Locate the cell with the specified text and output its [X, Y] center coordinate. 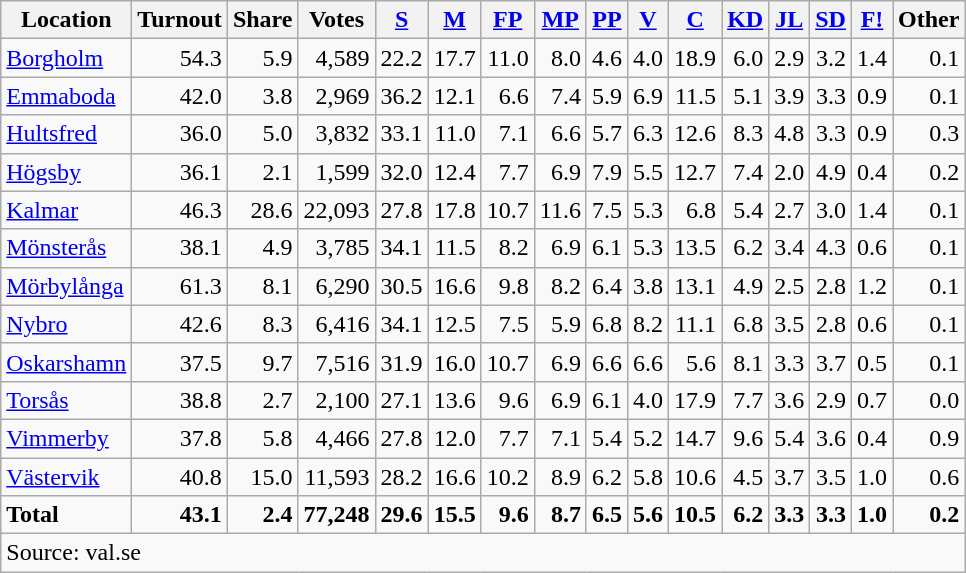
M [454, 20]
28.6 [262, 210]
2,100 [336, 400]
17.7 [454, 58]
4,466 [336, 438]
30.5 [402, 286]
7.9 [606, 172]
3.9 [790, 96]
28.2 [402, 477]
Borgholm [66, 58]
54.3 [180, 58]
Mörbylånga [66, 286]
12.0 [454, 438]
8.9 [560, 477]
Högsby [66, 172]
38.8 [180, 400]
Oskarshamn [66, 362]
18.9 [696, 58]
3,832 [336, 134]
13.6 [454, 400]
3.4 [790, 248]
2.5 [790, 286]
15.0 [262, 477]
KD [746, 20]
13.5 [696, 248]
7,516 [336, 362]
5.1 [746, 96]
Turnout [180, 20]
0.3 [929, 134]
12.6 [696, 134]
6.4 [606, 286]
0.5 [872, 362]
10.6 [696, 477]
6.0 [746, 58]
2.1 [262, 172]
36.2 [402, 96]
2,969 [336, 96]
FP [508, 20]
32.0 [402, 172]
9.8 [508, 286]
1.2 [872, 286]
JL [790, 20]
Hultsfred [66, 134]
Kalmar [66, 210]
4.8 [790, 134]
42.0 [180, 96]
29.6 [402, 515]
8.0 [560, 58]
Mönsterås [66, 248]
40.8 [180, 477]
12.4 [454, 172]
9.7 [262, 362]
5.5 [648, 172]
Source: val.se [483, 553]
31.9 [402, 362]
C [696, 20]
22,093 [336, 210]
Total [66, 515]
Other [929, 20]
16.0 [454, 362]
17.8 [454, 210]
Nybro [66, 324]
6.3 [648, 134]
22.2 [402, 58]
6,290 [336, 286]
3.0 [831, 210]
12.7 [696, 172]
MP [560, 20]
10.5 [696, 515]
11,593 [336, 477]
5.2 [648, 438]
10.2 [508, 477]
4.3 [831, 248]
15.5 [454, 515]
2.4 [262, 515]
F! [872, 20]
Votes [336, 20]
0.7 [872, 400]
6.5 [606, 515]
SD [831, 20]
Location [66, 20]
4.5 [746, 477]
12.1 [454, 96]
Torsås [66, 400]
42.6 [180, 324]
5.7 [606, 134]
12.5 [454, 324]
61.3 [180, 286]
11.6 [560, 210]
3,785 [336, 248]
6,416 [336, 324]
Vimmerby [66, 438]
43.1 [180, 515]
0.0 [929, 400]
2.0 [790, 172]
36.0 [180, 134]
Västervik [66, 477]
4.6 [606, 58]
4,589 [336, 58]
PP [606, 20]
37.8 [180, 438]
11.1 [696, 324]
77,248 [336, 515]
S [402, 20]
17.9 [696, 400]
37.5 [180, 362]
33.1 [402, 134]
36.1 [180, 172]
27.1 [402, 400]
46.3 [180, 210]
1,599 [336, 172]
14.7 [696, 438]
13.1 [696, 286]
8.7 [560, 515]
V [648, 20]
Emmaboda [66, 96]
5.0 [262, 134]
3.2 [831, 58]
38.1 [180, 248]
Share [262, 20]
